For the text-containing cell, return its midpoint in (x, y) coordinate format. 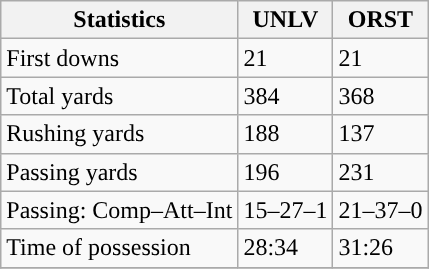
137 (380, 134)
Total yards (120, 96)
First downs (120, 58)
ORST (380, 20)
15–27–1 (286, 210)
188 (286, 134)
31:26 (380, 248)
Statistics (120, 20)
231 (380, 172)
21–37–0 (380, 210)
Passing yards (120, 172)
384 (286, 96)
368 (380, 96)
196 (286, 172)
Passing: Comp–Att–Int (120, 210)
Time of possession (120, 248)
Rushing yards (120, 134)
28:34 (286, 248)
UNLV (286, 20)
